Capture the cell that displays the provided text and extract its (X, Y) central coordinate. 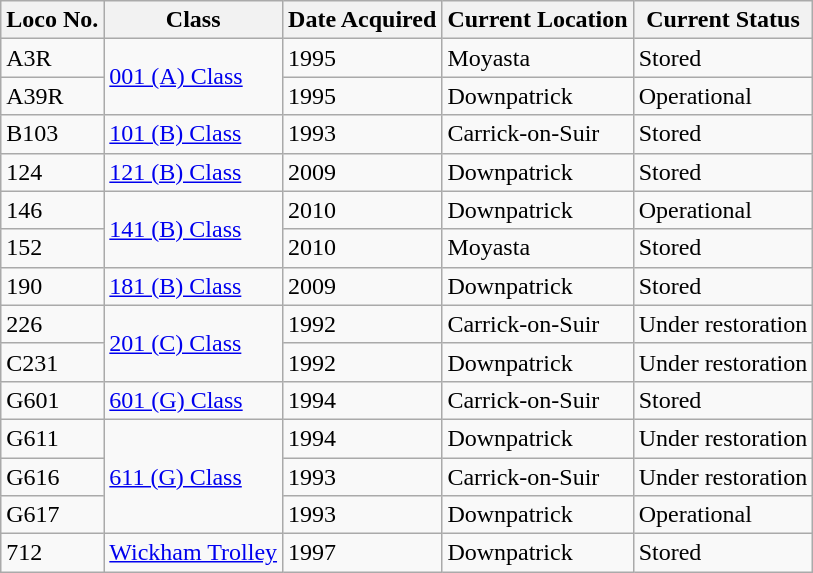
1997 (362, 553)
Class (194, 20)
B103 (52, 134)
201 (C) Class (194, 343)
146 (52, 210)
190 (52, 286)
124 (52, 172)
Current Status (723, 20)
G601 (52, 400)
C231 (52, 362)
A3R (52, 58)
Loco No. (52, 20)
Date Acquired (362, 20)
101 (B) Class (194, 134)
601 (G) Class (194, 400)
611 (G) Class (194, 476)
G616 (52, 477)
Current Location (538, 20)
G611 (52, 438)
Wickham Trolley (194, 553)
712 (52, 553)
121 (B) Class (194, 172)
141 (B) Class (194, 229)
A39R (52, 96)
181 (B) Class (194, 286)
226 (52, 324)
G617 (52, 515)
001 (A) Class (194, 77)
152 (52, 248)
